Locate the cell with the specified text and output its (x, y) center coordinate. 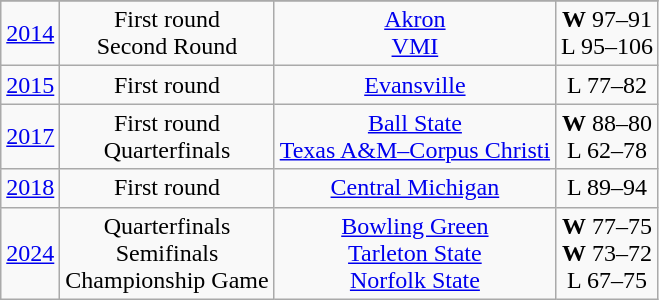
W 88–80L 62–78 (608, 136)
First roundSecond Round (167, 34)
W 97–91L 95–106 (608, 34)
2018 (30, 188)
L 77–82 (608, 85)
First roundQuarterfinals (167, 136)
2015 (30, 85)
AkronVMI (414, 34)
L 89–94 (608, 188)
2024 (30, 253)
Bowling GreenTarleton StateNorfolk State (414, 253)
Evansville (414, 85)
Central Michigan (414, 188)
QuarterfinalsSemifinalsChampionship Game (167, 253)
2017 (30, 136)
Ball StateTexas A&M–Corpus Christi (414, 136)
2014 (30, 34)
W 77–75W 73–72L 67–75 (608, 253)
